Locate the cell with the specified text and output its (x, y) center coordinate. 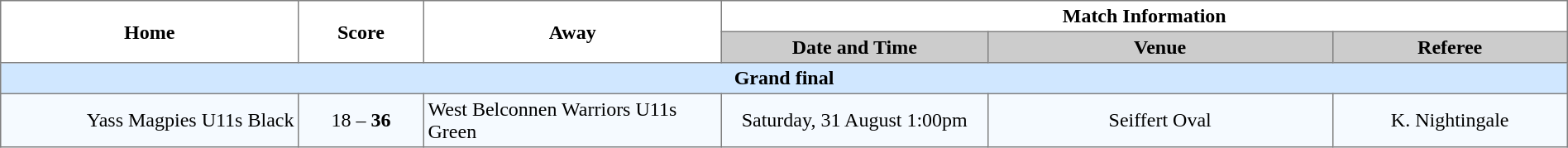
Venue (1159, 47)
Date and Time (854, 47)
Seiffert Oval (1159, 120)
Away (572, 31)
Referee (1450, 47)
K. Nightingale (1450, 120)
Saturday, 31 August 1:00pm (854, 120)
West Belconnen Warriors U11s Green (572, 120)
Score (361, 31)
Home (150, 31)
Match Information (1145, 17)
18 – 36 (361, 120)
Grand final (784, 79)
Yass Magpies U11s Black (150, 120)
